Provide the (x, y) coordinate of the cell's center where the given text is located.  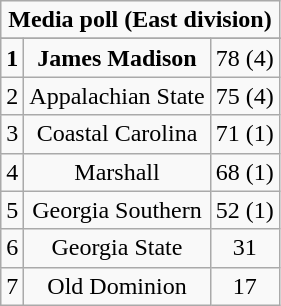
Appalachian State (117, 96)
75 (4) (244, 96)
5 (12, 210)
Coastal Carolina (117, 134)
3 (12, 134)
68 (1) (244, 172)
52 (1) (244, 210)
2 (12, 96)
1 (12, 58)
31 (244, 248)
Media poll (East division) (140, 20)
17 (244, 286)
Georgia Southern (117, 210)
Georgia State (117, 248)
6 (12, 248)
78 (4) (244, 58)
Marshall (117, 172)
4 (12, 172)
Old Dominion (117, 286)
James Madison (117, 58)
7 (12, 286)
71 (1) (244, 134)
